Detect which cell encompasses the target text, then output its [x, y] center coordinate. 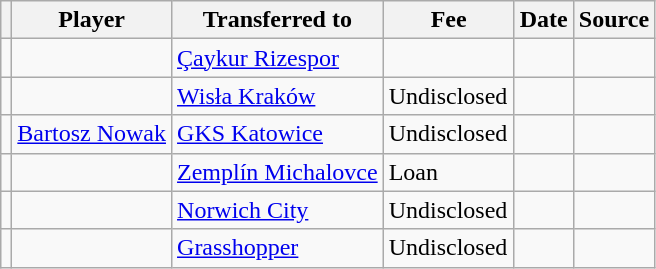
Transferred to [278, 20]
Loan [448, 172]
Source [614, 20]
Norwich City [278, 210]
GKS Katowice [278, 134]
Grasshopper [278, 248]
Bartosz Nowak [92, 134]
Çaykur Rizespor [278, 58]
Player [92, 20]
Zemplín Michalovce [278, 172]
Date [544, 20]
Fee [448, 20]
Wisła Kraków [278, 96]
